Extract the (X, Y) coordinate from the center of the cell holding the provided text.  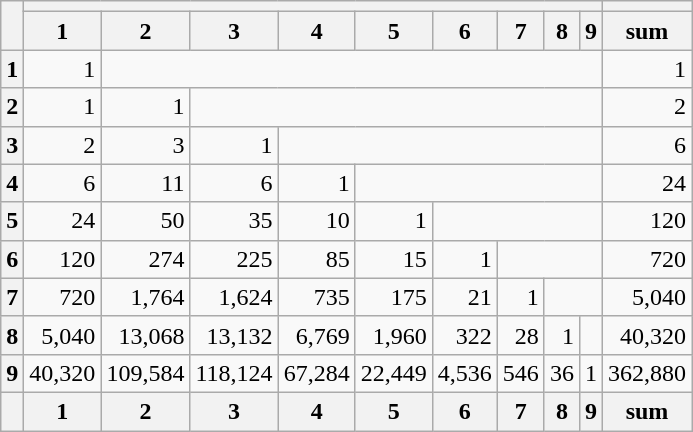
1,764 (146, 297)
1,624 (234, 297)
85 (316, 259)
118,124 (234, 373)
274 (146, 259)
22,449 (394, 373)
4,536 (464, 373)
175 (394, 297)
11 (146, 183)
67,284 (316, 373)
13,068 (146, 335)
15 (394, 259)
50 (146, 221)
322 (464, 335)
109,584 (146, 373)
13,132 (234, 335)
1,960 (394, 335)
36 (562, 373)
35 (234, 221)
28 (520, 335)
21 (464, 297)
362,880 (646, 373)
735 (316, 297)
10 (316, 221)
546 (520, 373)
6,769 (316, 335)
225 (234, 259)
